Provide the [x, y] coordinate of the cell's center where the given text is located.  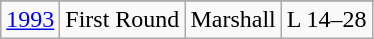
1993 [30, 20]
L 14–28 [326, 20]
Marshall [233, 20]
First Round [122, 20]
